For the text-containing cell, return its midpoint in [X, Y] coordinate format. 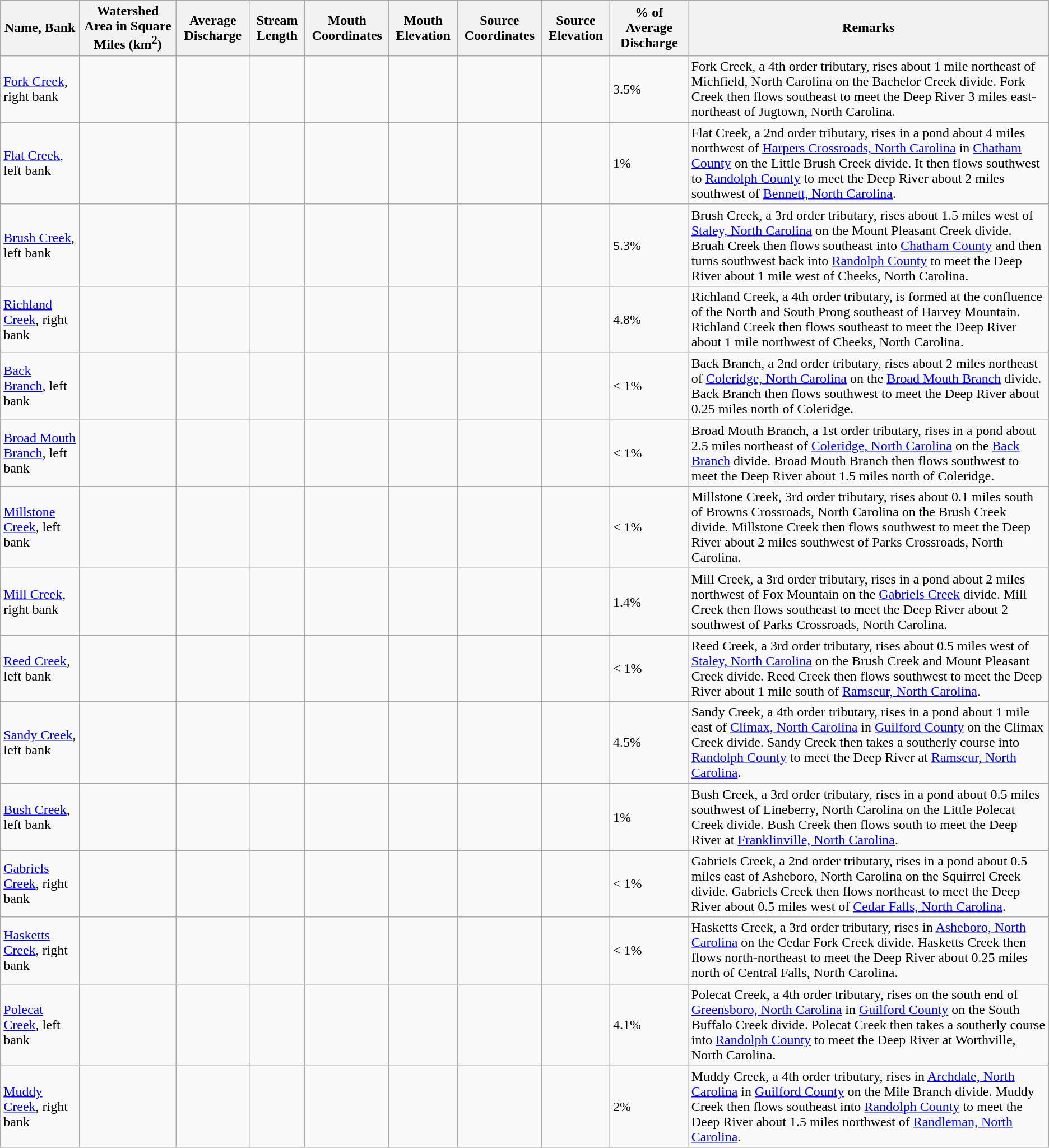
Average Discharge [213, 28]
Sandy Creek, left bank [40, 743]
Mouth Elevation [423, 28]
Fork Creek, right bank [40, 89]
Millstone Creek, left bank [40, 527]
Remarks [869, 28]
3.5% [649, 89]
Back Branch, left bank [40, 387]
4.1% [649, 1025]
4.8% [649, 320]
Stream Length [277, 28]
Name, Bank [40, 28]
Muddy Creek, right bank [40, 1107]
Source Coordinates [499, 28]
Gabriels Creek, right bank [40, 883]
Mouth Coordinates [347, 28]
4.5% [649, 743]
1.4% [649, 602]
Broad Mouth Branch, left bank [40, 453]
2% [649, 1107]
Polecat Creek, left bank [40, 1025]
5.3% [649, 245]
Watershed Area in Square Miles (km2) [128, 28]
Hasketts Creek, right bank [40, 951]
Flat Creek, left bank [40, 163]
Reed Creek, left bank [40, 668]
Mill Creek, right bank [40, 602]
Bush Creek, left bank [40, 817]
Brush Creek, left bank [40, 245]
Source Elevation [575, 28]
Richland Creek, right bank [40, 320]
% of Average Discharge [649, 28]
